Scan for the cell matching the given text and deliver its (X, Y) coordinate at center. 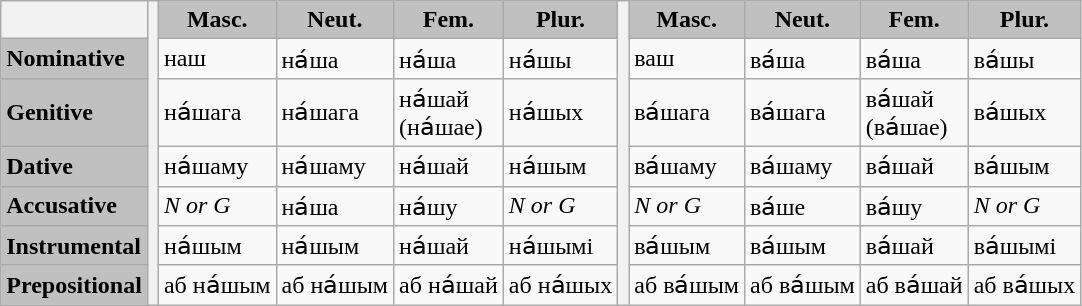
ваш (687, 59)
ва́шу (914, 206)
аб на́шых (560, 285)
ва́ше (802, 206)
ва́шы (1024, 59)
ва́шымі (1024, 246)
аб на́шай (449, 285)
на́шымі (560, 246)
аб ва́шых (1024, 285)
Accusative (74, 206)
на́шых (560, 112)
аб ва́шай (914, 285)
ва́шай(ва́шае) (914, 112)
наш (217, 59)
Nominative (74, 59)
Dative (74, 166)
ва́шых (1024, 112)
Prepositional (74, 285)
на́шай(на́шае) (449, 112)
Instrumental (74, 246)
на́шу (449, 206)
на́шы (560, 59)
Genitive (74, 112)
